Determine the [x, y] coordinate at the center of the cell enclosing the given text.  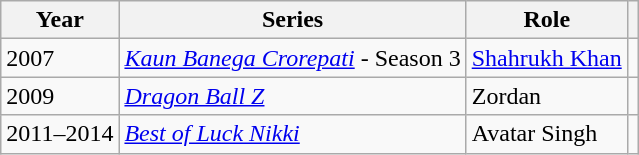
Avatar Singh [546, 134]
Series [292, 20]
Dragon Ball Z [292, 96]
2009 [60, 96]
Year [60, 20]
2007 [60, 58]
Best of Luck Nikki [292, 134]
Zordan [546, 96]
2011–2014 [60, 134]
Kaun Banega Crorepati - Season 3 [292, 58]
Role [546, 20]
Shahrukh Khan [546, 58]
